Provide the [X, Y] coordinate of the cell's center where the given text is located.  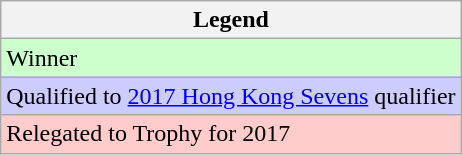
Legend [231, 20]
Winner [231, 58]
Qualified to 2017 Hong Kong Sevens qualifier [231, 96]
Relegated to Trophy for 2017 [231, 134]
